Capture the cell that displays the provided text and extract its [x, y] central coordinate. 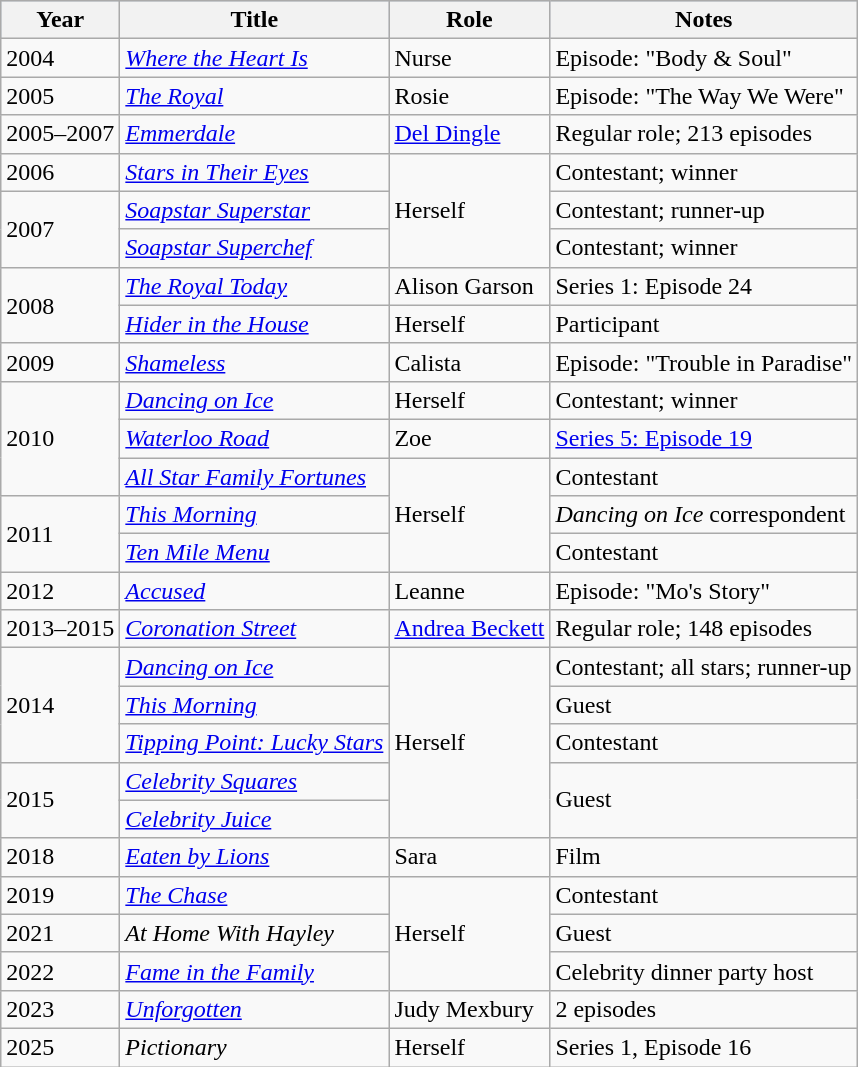
2005 [60, 96]
Shameless [254, 362]
2007 [60, 229]
Series 1, Episode 16 [704, 1047]
2006 [60, 172]
2022 [60, 971]
Stars in Their Eyes [254, 172]
Contestant; all stars; runner-up [704, 667]
Ten Mile Menu [254, 553]
Sara [470, 857]
Alison Garson [470, 286]
The Chase [254, 895]
Andrea Beckett [470, 629]
2013–2015 [60, 629]
2004 [60, 58]
Tipping Point: Lucky Stars [254, 743]
Series 5: Episode 19 [704, 438]
Coronation Street [254, 629]
Episode: "Body & Soul" [704, 58]
2009 [60, 362]
Zoe [470, 438]
Soapstar Superstar [254, 210]
At Home With Hayley [254, 933]
2012 [60, 591]
2025 [60, 1047]
2008 [60, 305]
Accused [254, 591]
Episode: "Mo's Story" [704, 591]
2018 [60, 857]
2021 [60, 933]
Regular role; 213 episodes [704, 134]
Where the Heart Is [254, 58]
2014 [60, 705]
Judy Mexbury [470, 1009]
2011 [60, 534]
Role [470, 20]
Dancing on Ice correspondent [704, 515]
Leanne [470, 591]
The Royal [254, 96]
2023 [60, 1009]
2005–2007 [60, 134]
Eaten by Lions [254, 857]
Year [60, 20]
All Star Family Fortunes [254, 477]
Notes [704, 20]
Celebrity dinner party host [704, 971]
2015 [60, 800]
Calista [470, 362]
Episode: "Trouble in Paradise" [704, 362]
Fame in the Family [254, 971]
The Royal Today [254, 286]
Soapstar Superchef [254, 248]
Series 1: Episode 24 [704, 286]
Rosie [470, 96]
Episode: "The Way We Were" [704, 96]
Del Dingle [470, 134]
Participant [704, 324]
Contestant; runner-up [704, 210]
Nurse [470, 58]
Hider in the House [254, 324]
Celebrity Juice [254, 819]
Unforgotten [254, 1009]
2010 [60, 438]
Film [704, 857]
2 episodes [704, 1009]
Regular role; 148 episodes [704, 629]
Waterloo Road [254, 438]
Pictionary [254, 1047]
Celebrity Squares [254, 781]
Title [254, 20]
Emmerdale [254, 134]
2019 [60, 895]
